Pinpoint the cell where the given text exists, returning its [X, Y] midpoint coordinate. 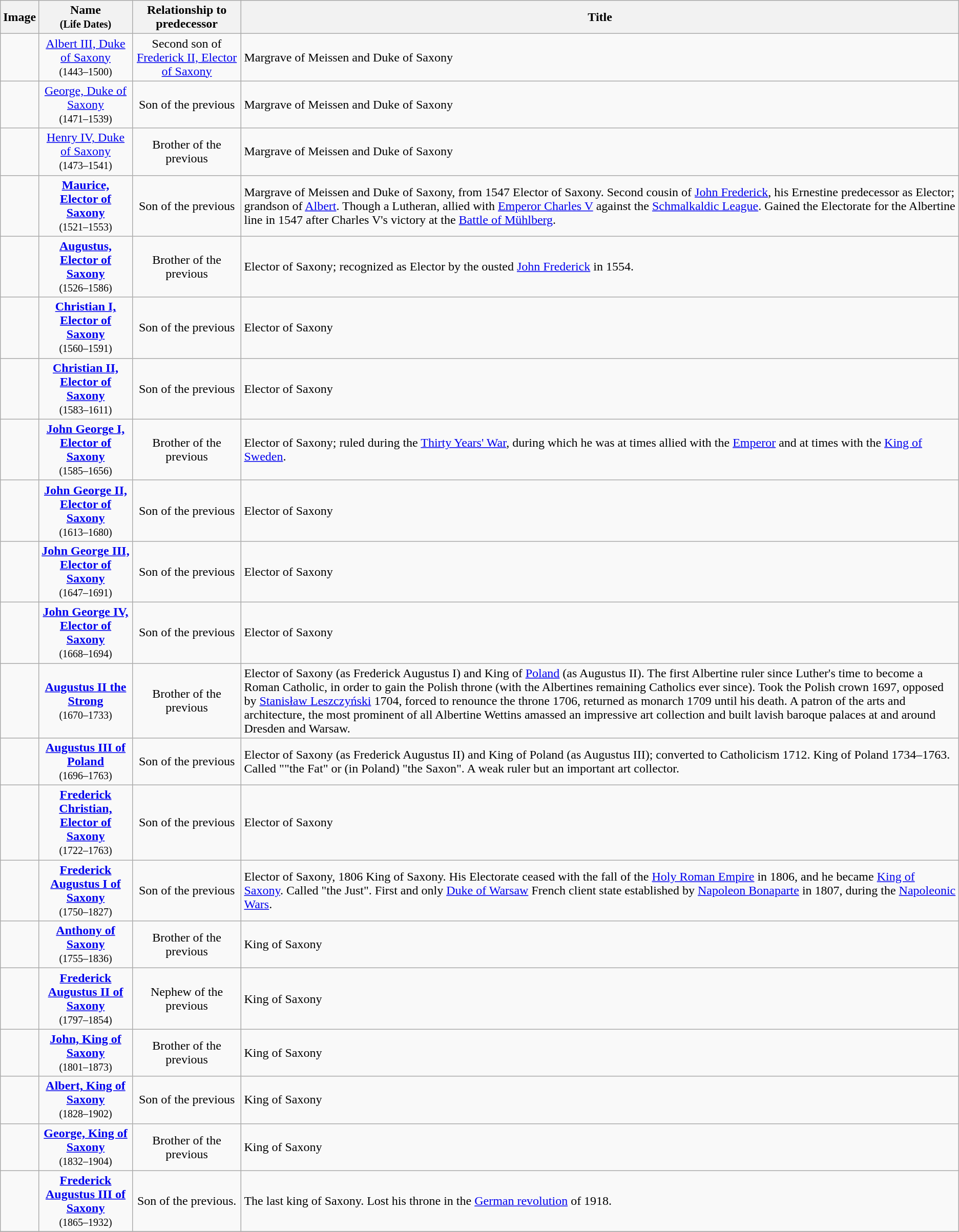
Christian I, Elector of Saxony(1560–1591) [86, 328]
John George IV, Elector of Saxony(1668–1694) [86, 632]
John George II, Elector of Saxony(1613–1680) [86, 510]
George, Duke of Saxony(1471–1539) [86, 105]
John George I, Elector of Saxony(1585–1656) [86, 450]
Albert, King of Saxony(1828–1902) [86, 1100]
Henry IV, Duke of Saxony(1473–1541) [86, 152]
Frederick Augustus III of Saxony(1865–1932) [86, 1201]
Augustus III of Poland(1696–1763) [86, 762]
Nephew of the previous [186, 999]
Anthony of Saxony(1755–1836) [86, 945]
Second son of Frederick II, Elector of Saxony [186, 57]
Relationship to predecessor [186, 17]
Elector of Saxony; ruled during the Thirty Years' War, during which he was at times allied with the Emperor and at times with the King of Sweden. [600, 450]
Maurice, Elector of Saxony(1521–1553) [86, 206]
John George III, Elector of Saxony(1647–1691) [86, 572]
Frederick Augustus II of Saxony(1797–1854) [86, 999]
George, King of Saxony(1832–1904) [86, 1147]
The last king of Saxony. Lost his throne in the German revolution of 1918. [600, 1201]
Title [600, 17]
Son of the previous. [186, 1201]
Christian II, Elector of Saxony(1583–1611) [86, 388]
John, King of Saxony(1801–1873) [86, 1053]
Image [19, 17]
Augustus, Elector of Saxony(1526–1586) [86, 266]
Albert III, Duke of Saxony(1443–1500) [86, 57]
Frederick Christian, Elector of Saxony(1722–1763) [86, 823]
Frederick Augustus I of Saxony(1750–1827) [86, 890]
Augustus II the Strong(1670–1733) [86, 700]
Elector of Saxony; recognized as Elector by the ousted John Frederick in 1554. [600, 266]
Name(Life Dates) [86, 17]
